Scan for the cell matching the given text and deliver its (x, y) coordinate at center. 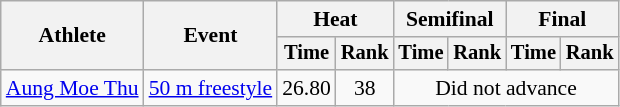
38 (365, 88)
Event (211, 36)
Final (562, 19)
Heat (335, 19)
Aung Moe Thu (72, 88)
26.80 (306, 88)
Semifinal (450, 19)
Did not advance (506, 88)
50 m freestyle (211, 88)
Athlete (72, 36)
